Identify which cell holds the provided text, then report its (x, y) central coordinate. 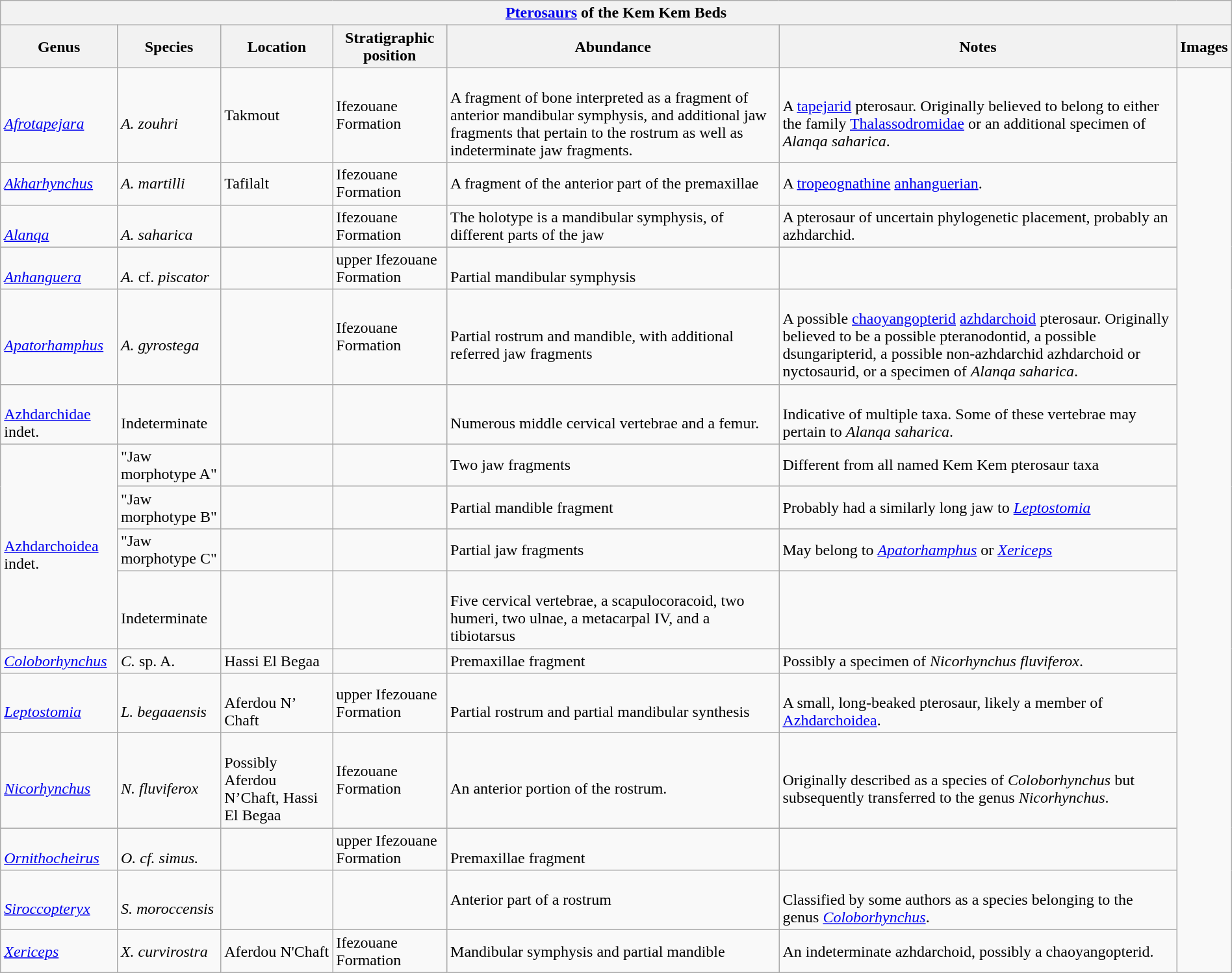
A fragment of the anterior part of the premaxillae (613, 183)
Xericeps (59, 952)
Anhanguera (59, 268)
Stratigraphic position (390, 47)
"Jaw morphotype A" (169, 465)
A small, long-beaked pterosaur, likely a member of Azhdarchoidea. (978, 703)
Hassi El Begaa (277, 661)
Partial mandible fragment (613, 507)
Possibly Aferdou N’Chaft, Hassi El Begaa (277, 781)
Five cervical vertebrae, a scapulocoracoid, two humeri, two ulnae, a metacarpal IV, and a tibiotarsus (613, 610)
N. fluviferox (169, 781)
C. sp. A. (169, 661)
Probably had a similarly long jaw to Leptostomia (978, 507)
A. cf. piscator (169, 268)
S. moroccensis (169, 900)
Aferdou N'Chaft (277, 952)
Species (169, 47)
Apatorhamphus (59, 337)
Location (277, 47)
Partial jaw fragments (613, 550)
Pterosaurs of the Kem Kem Beds (616, 13)
Partial rostrum and partial mandibular synthesis (613, 703)
Nicorhynchus (59, 781)
May belong to Apatorhamphus or Xericeps (978, 550)
L. begaaensis (169, 703)
Akharhynchus (59, 183)
Anterior part of a rostrum (613, 900)
Possibly a specimen of Nicorhynchus fluviferox. (978, 661)
A. martilli (169, 183)
Different from all named Kem Kem pterosaur taxa (978, 465)
Aferdou N’ Chaft (277, 703)
The holotype is a mandibular symphysis, of different parts of the jaw (613, 226)
O. cf. simus. (169, 849)
Originally described as a species of Coloborhynchus but subsequently transferred to the genus Nicorhynchus. (978, 781)
Leptostomia (59, 703)
Indicative of multiple taxa. Some of these vertebrae may pertain to Alanqa saharica. (978, 414)
A. zouhri (169, 115)
Siroccopteryx (59, 900)
Ornithocheirus (59, 849)
An anterior portion of the rostrum. (613, 781)
Partial rostrum and mandible, with additional referred jaw fragments (613, 337)
"Jaw morphotype C" (169, 550)
Two jaw fragments (613, 465)
Numerous middle cervical vertebrae and a femur. (613, 414)
A. gyrostega (169, 337)
X. curvirostra (169, 952)
Notes (978, 47)
An indeterminate azhdarchoid, possibly a chaoyangopterid. (978, 952)
Partial mandibular symphysis (613, 268)
A pterosaur of uncertain phylogenetic placement, probably an azhdarchid. (978, 226)
Genus (59, 47)
"Jaw morphotype B" (169, 507)
Mandibular symphysis and partial mandible (613, 952)
Images (1204, 47)
Afrotapejara (59, 115)
Abundance (613, 47)
A tropeognathine anhanguerian. (978, 183)
Coloborhynchus (59, 661)
Tafilalt (277, 183)
A tapejarid pterosaur. Originally believed to belong to either the family Thalassodromidae or an additional specimen of Alanqa saharica. (978, 115)
A. saharica (169, 226)
Classified by some authors as a species belonging to the genus Coloborhynchus. (978, 900)
Alanqa (59, 226)
Azhdarchoidea indet. (59, 546)
Azhdarchidae indet. (59, 414)
Takmout (277, 115)
